For the text-containing cell, return its midpoint in (X, Y) coordinate format. 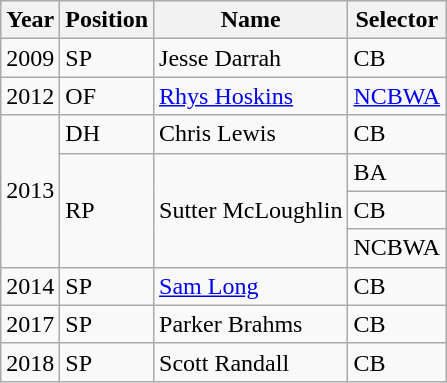
2014 (30, 286)
Parker Brahms (251, 324)
RP (107, 210)
Year (30, 20)
Selector (397, 20)
Scott Randall (251, 362)
2013 (30, 191)
OF (107, 96)
2012 (30, 96)
DH (107, 134)
2017 (30, 324)
Sutter McLoughlin (251, 210)
2009 (30, 58)
Jesse Darrah (251, 58)
2018 (30, 362)
Name (251, 20)
Rhys Hoskins (251, 96)
Chris Lewis (251, 134)
Sam Long (251, 286)
Position (107, 20)
BA (397, 172)
